Provide the [x, y] coordinate of the cell's center where the given text is located.  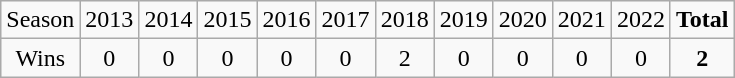
2015 [228, 20]
2019 [464, 20]
2013 [110, 20]
Season [40, 20]
2022 [640, 20]
2014 [168, 20]
2020 [522, 20]
2018 [404, 20]
2016 [286, 20]
Total [702, 20]
Wins [40, 58]
2021 [582, 20]
2017 [346, 20]
